From the cell containing the given text, extract its center point as (x, y) coordinate. 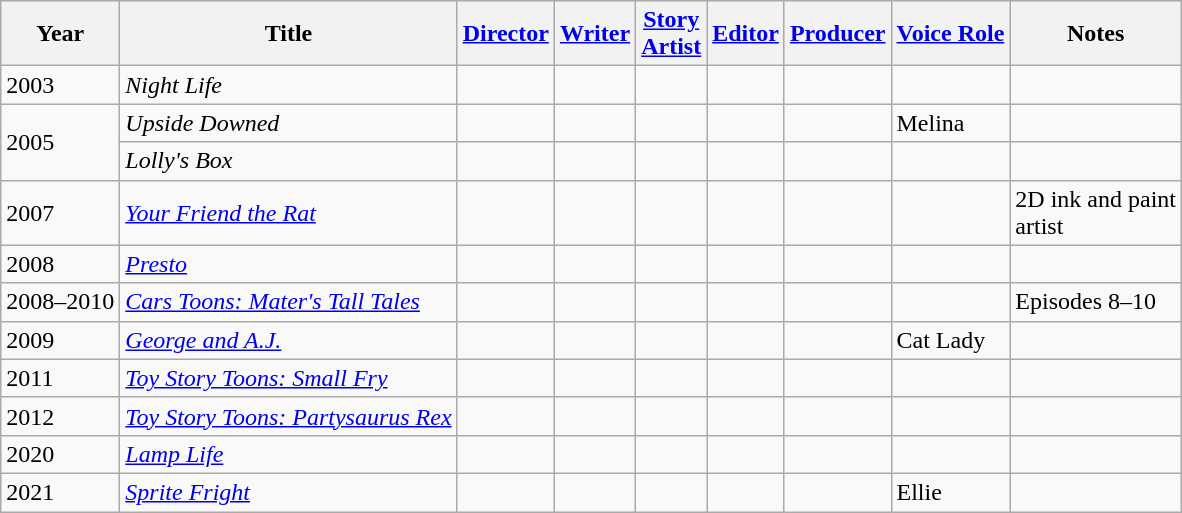
Ellie (950, 492)
Cars Toons: Mater's Tall Tales (288, 302)
2007 (60, 212)
Cat Lady (950, 340)
Editor (746, 34)
Title (288, 34)
Lamp Life (288, 454)
2008–2010 (60, 302)
2008 (60, 264)
StoryArtist (672, 34)
Toy Story Toons: Small Fry (288, 378)
Notes (1096, 34)
George and A.J. (288, 340)
Your Friend the Rat (288, 212)
Lolly's Box (288, 161)
Producer (838, 34)
Sprite Fright (288, 492)
2009 (60, 340)
2003 (60, 85)
2020 (60, 454)
Night Life (288, 85)
2021 (60, 492)
Toy Story Toons: Partysaurus Rex (288, 416)
Episodes 8–10 (1096, 302)
Presto (288, 264)
Melina (950, 123)
Director (506, 34)
Writer (594, 34)
2011 (60, 378)
Upside Downed (288, 123)
Voice Role (950, 34)
Year (60, 34)
2005 (60, 142)
2D ink and paintartist (1096, 212)
2012 (60, 416)
